Pinpoint the cell where the given text exists, returning its [X, Y] midpoint coordinate. 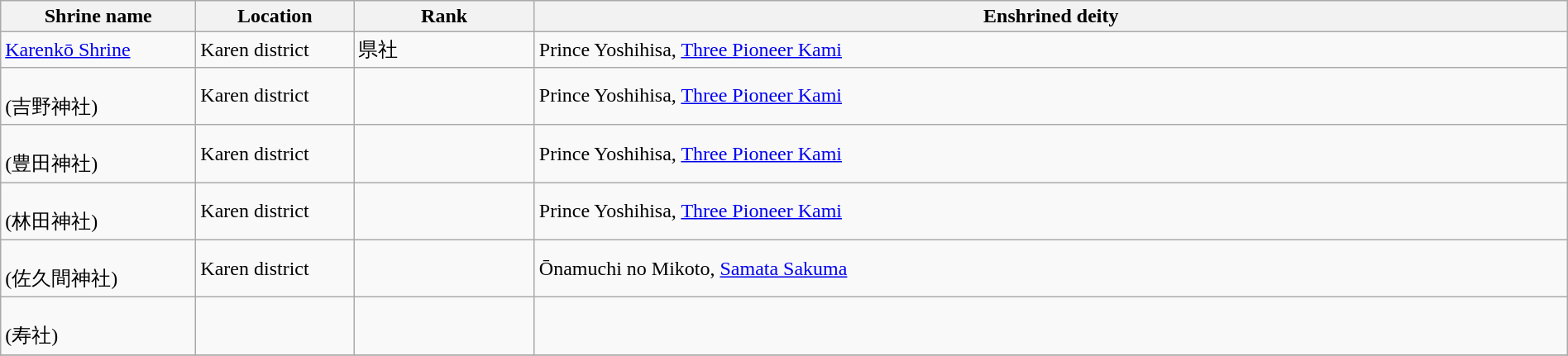
(林田神社) [98, 211]
(吉野神社) [98, 96]
Rank [444, 17]
(佐久間神社) [98, 268]
(豊田神社) [98, 154]
Location [275, 17]
県社 [444, 50]
Shrine name [98, 17]
(寿社) [98, 326]
Karenkō Shrine [98, 50]
Enshrined deity [1050, 17]
Ōnamuchi no Mikoto, Samata Sakuma [1050, 268]
